For the text-containing cell, return its midpoint in [x, y] coordinate format. 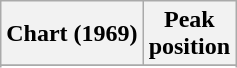
Peakposition [189, 34]
Chart (1969) [72, 34]
